Locate the cell with the specified text and output its (X, Y) center coordinate. 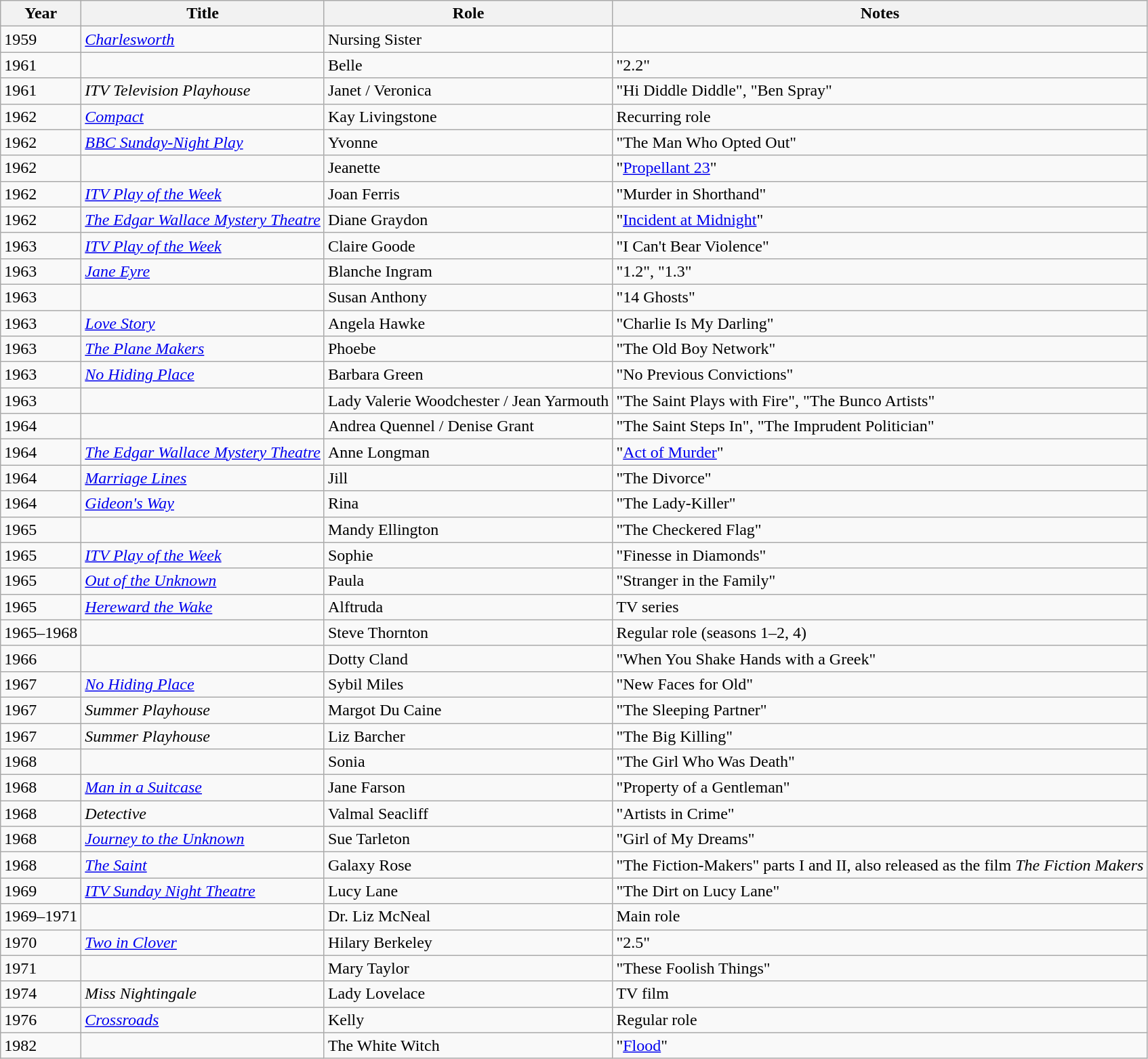
"Stranger in the Family" (880, 581)
Anne Longman (468, 452)
"The Big Killing" (880, 736)
Out of the Unknown (203, 581)
1959 (41, 39)
"Girl of My Dreams" (880, 839)
"New Faces for Old" (880, 684)
Lucy Lane (468, 891)
Galaxy Rose (468, 865)
1970 (41, 942)
Year (41, 14)
Man in a Suitcase (203, 788)
"The Old Boy Network" (880, 349)
"Incident at Midnight" (880, 220)
Miss Nightingale (203, 994)
TV film (880, 994)
Angela Hawke (468, 323)
Sybil Miles (468, 684)
1969–1971 (41, 917)
Journey to the Unknown (203, 839)
"No Previous Convictions" (880, 375)
Jill (468, 478)
1969 (41, 891)
ITV Sunday Night Theatre (203, 891)
"2.2" (880, 65)
Phoebe (468, 349)
Claire Goode (468, 245)
"The Fiction-Makers" parts I and II, also released as the film The Fiction Makers (880, 865)
Gideon's Way (203, 504)
Two in Clover (203, 942)
Yvonne (468, 142)
"The Man Who Opted Out" (880, 142)
"The Dirt on Lucy Lane" (880, 891)
1974 (41, 994)
Marriage Lines (203, 478)
Valmal Seacliff (468, 814)
Jane Farson (468, 788)
Mary Taylor (468, 968)
Andrea Quennel / Denise Grant (468, 426)
Lady Lovelace (468, 994)
1971 (41, 968)
Dr. Liz McNeal (468, 917)
Compact (203, 117)
ITV Television Playhouse (203, 91)
"These Foolish Things" (880, 968)
"2.5" (880, 942)
Crossroads (203, 1020)
Regular role (880, 1020)
Nursing Sister (468, 39)
"Flood" (880, 1045)
Jeanette (468, 168)
Alftruda (468, 607)
Sue Tarleton (468, 839)
Hilary Berkeley (468, 942)
Kelly (468, 1020)
Dotty Cland (468, 658)
Love Story (203, 323)
Sophie (468, 555)
Liz Barcher (468, 736)
1965–1968 (41, 633)
"1.2", "1.3" (880, 271)
Role (468, 14)
"14 Ghosts" (880, 297)
TV series (880, 607)
Recurring role (880, 117)
"The Sleeping Partner" (880, 710)
"The Girl Who Was Death" (880, 762)
Regular role (seasons 1–2, 4) (880, 633)
"Finesse in Diamonds" (880, 555)
BBC Sunday-Night Play (203, 142)
Belle (468, 65)
Blanche Ingram (468, 271)
"The Lady-Killer" (880, 504)
"The Saint Steps In", "The Imprudent Politician" (880, 426)
"Hi Diddle Diddle", "Ben Spray" (880, 91)
The Plane Makers (203, 349)
Lady Valerie Woodchester / Jean Yarmouth (468, 401)
Title (203, 14)
Notes (880, 14)
"Artists in Crime" (880, 814)
Sonia (468, 762)
1982 (41, 1045)
1976 (41, 1020)
"Charlie Is My Darling" (880, 323)
"Act of Murder" (880, 452)
The Saint (203, 865)
Hereward the Wake (203, 607)
1966 (41, 658)
Jane Eyre (203, 271)
Janet / Veronica (468, 91)
Paula (468, 581)
"Murder in Shorthand" (880, 194)
Steve Thornton (468, 633)
Rina (468, 504)
Charlesworth (203, 39)
"The Checkered Flag" (880, 529)
"The Divorce" (880, 478)
The White Witch (468, 1045)
Diane Graydon (468, 220)
Margot Du Caine (468, 710)
Joan Ferris (468, 194)
Susan Anthony (468, 297)
"Property of a Gentleman" (880, 788)
"Propellant 23" (880, 168)
"I Can't Bear Violence" (880, 245)
Main role (880, 917)
Kay Livingstone (468, 117)
Barbara Green (468, 375)
Detective (203, 814)
"The Saint Plays with Fire", "The Bunco Artists" (880, 401)
"When You Shake Hands with a Greek" (880, 658)
Mandy Ellington (468, 529)
